Detect which cell encompasses the target text, then output its [X, Y] center coordinate. 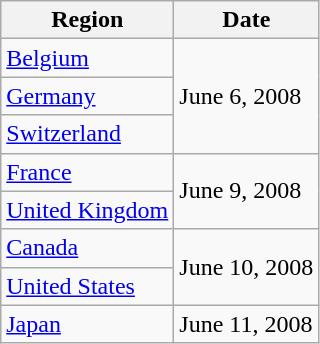
Belgium [88, 58]
June 9, 2008 [246, 191]
June 10, 2008 [246, 267]
Japan [88, 324]
France [88, 172]
United States [88, 286]
June 6, 2008 [246, 96]
United Kingdom [88, 210]
June 11, 2008 [246, 324]
Region [88, 20]
Switzerland [88, 134]
Canada [88, 248]
Date [246, 20]
Germany [88, 96]
